Identify which cell holds the provided text, then report its (x, y) central coordinate. 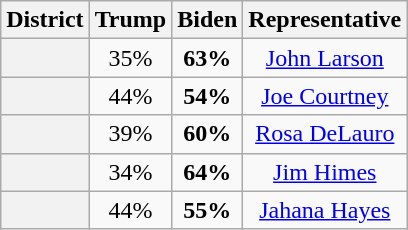
Jim Himes (325, 172)
54% (208, 96)
Rosa DeLauro (325, 134)
34% (130, 172)
63% (208, 58)
64% (208, 172)
Jahana Hayes (325, 210)
John Larson (325, 58)
60% (208, 134)
District (45, 20)
39% (130, 134)
Biden (208, 20)
Trump (130, 20)
Representative (325, 20)
Joe Courtney (325, 96)
35% (130, 58)
55% (208, 210)
